Find where the given text appears and provide that cell's center as [X, Y] coordinate. 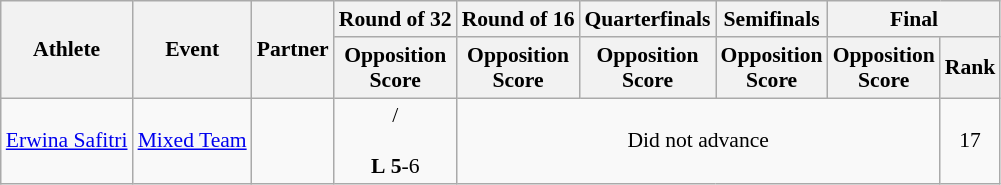
Athlete [67, 50]
Partner [293, 50]
Rank [970, 68]
Final [914, 19]
17 [970, 142]
Quarterfinals [648, 19]
Did not advance [698, 142]
Round of 32 [396, 19]
Mixed Team [192, 142]
Semifinals [772, 19]
Event [192, 50]
Erwina Safitri [67, 142]
Round of 16 [518, 19]
/ L 5-6 [396, 142]
